From the cell containing the given text, extract its center point as [X, Y] coordinate. 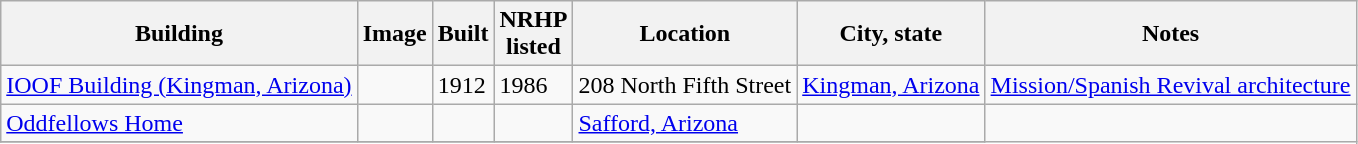
208 North Fifth Street [685, 85]
Safford, Arizona [685, 123]
Built [463, 34]
1912 [463, 85]
Oddfellows Home [179, 123]
City, state [891, 34]
1986 [534, 85]
NRHPlisted [534, 34]
Building [179, 34]
Kingman, Arizona [891, 85]
Location [685, 34]
Image [394, 34]
Mission/Spanish Revival architecture [1170, 85]
Notes [1170, 34]
IOOF Building (Kingman, Arizona) [179, 85]
